Search for the cell housing the specified text and yield its (X, Y) center coordinate. 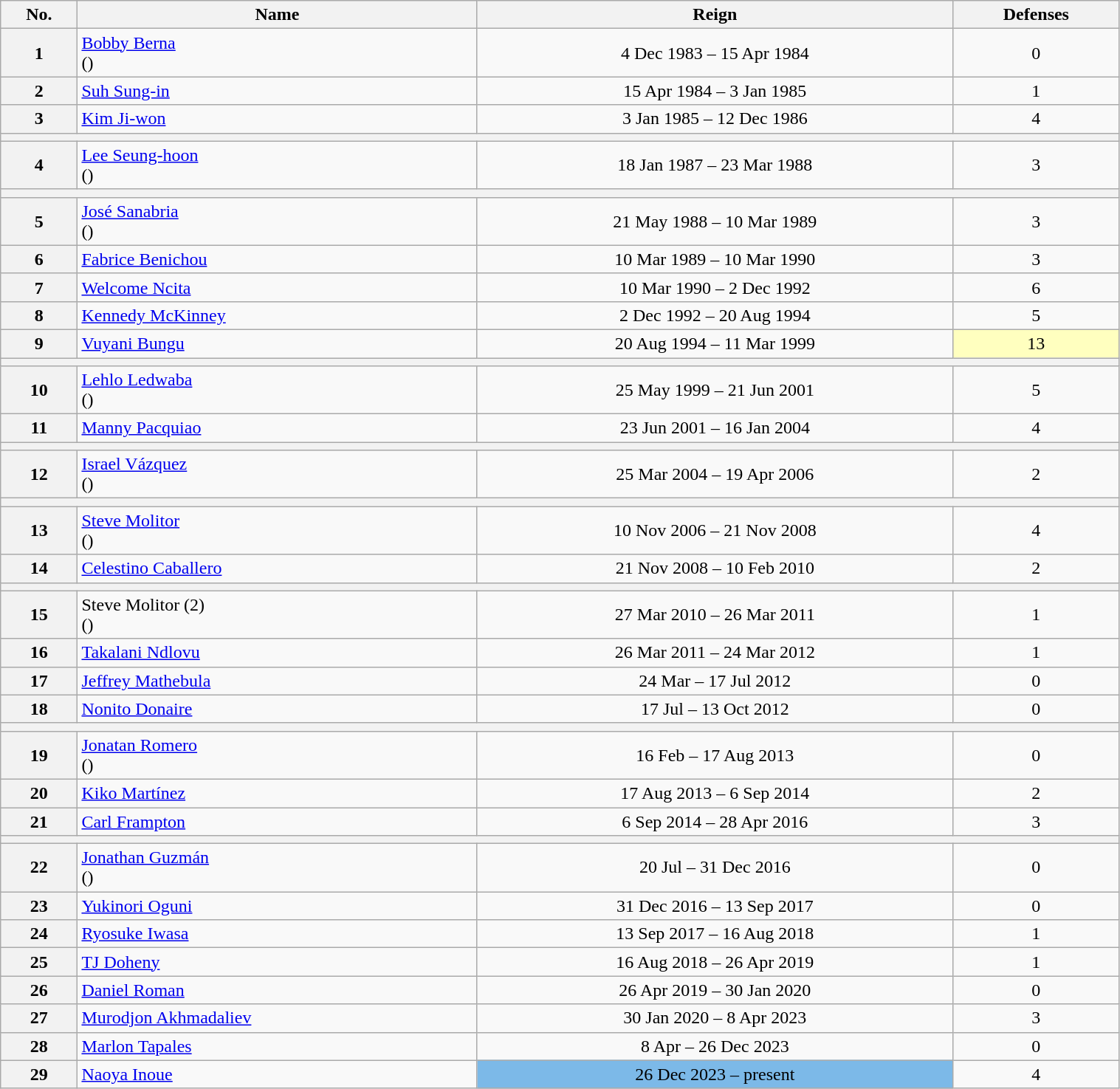
13 Sep 2017 – 16 Aug 2018 (715, 934)
15 (39, 614)
18 Jan 1987 – 23 Mar 1988 (715, 165)
Takalani Ndlovu (278, 653)
18 (39, 709)
10 Mar 1990 – 2 Dec 1992 (715, 287)
21 May 1988 – 10 Mar 1989 (715, 221)
Carl Frampton (278, 822)
23 (39, 906)
9 (39, 343)
Lehlo Ledwaba() (278, 390)
30 Jan 2020 – 8 Apr 2023 (715, 1018)
17 (39, 681)
23 Jun 2001 – 16 Jan 2004 (715, 428)
Lee Seung-hoon() (278, 165)
Kennedy McKinney (278, 315)
7 (39, 287)
24 (39, 934)
4 Dec 1983 – 15 Apr 1984 (715, 53)
Kiko Martínez (278, 793)
20 (39, 793)
26 Dec 2023 – present (715, 1074)
Welcome Ncita (278, 287)
Ryosuke Iwasa (278, 934)
No. (39, 15)
Steve Molitor (2) () (278, 614)
Nonito Donaire (278, 709)
31 Dec 2016 – 13 Sep 2017 (715, 906)
25 (39, 962)
8 Apr – 26 Dec 2023 (715, 1046)
17 Aug 2013 – 6 Sep 2014 (715, 793)
Kim Ji-won (278, 119)
16 Aug 2018 – 26 Apr 2019 (715, 962)
Jonathan Guzmán() (278, 868)
Fabrice Benichou (278, 259)
16 Feb – 17 Aug 2013 (715, 755)
26 Mar 2011 – 24 Mar 2012 (715, 653)
10 (39, 390)
Daniel Roman (278, 990)
14 (39, 568)
Defenses (1037, 15)
Name (278, 15)
27 Mar 2010 – 26 Mar 2011 (715, 614)
6 Sep 2014 – 28 Apr 2016 (715, 822)
22 (39, 868)
21 (39, 822)
Suh Sung-in (278, 91)
2 Dec 1992 – 20 Aug 1994 (715, 315)
José Sanabria() (278, 221)
Manny Pacquiao (278, 428)
15 Apr 1984 – 3 Jan 1985 (715, 91)
TJ Doheny (278, 962)
Murodjon Akhmadaliev (278, 1018)
24 Mar – 17 Jul 2012 (715, 681)
28 (39, 1046)
8 (39, 315)
20 Jul – 31 Dec 2016 (715, 868)
25 May 1999 – 21 Jun 2001 (715, 390)
10 Mar 1989 – 10 Mar 1990 (715, 259)
Steve Molitor() (278, 530)
3 Jan 1985 – 12 Dec 1986 (715, 119)
11 (39, 428)
26 (39, 990)
Jonatan Romero() (278, 755)
Celestino Caballero (278, 568)
21 Nov 2008 – 10 Feb 2010 (715, 568)
Jeffrey Mathebula (278, 681)
10 Nov 2006 – 21 Nov 2008 (715, 530)
Bobby Berna() (278, 53)
12 (39, 474)
Marlon Tapales (278, 1046)
25 Mar 2004 – 19 Apr 2006 (715, 474)
Israel Vázquez() (278, 474)
19 (39, 755)
29 (39, 1074)
Yukinori Oguni (278, 906)
16 (39, 653)
Naoya Inoue (278, 1074)
26 Apr 2019 – 30 Jan 2020 (715, 990)
20 Aug 1994 – 11 Mar 1999 (715, 343)
Vuyani Bungu (278, 343)
17 Jul – 13 Oct 2012 (715, 709)
Reign (715, 15)
27 (39, 1018)
